Scan for the cell matching the given text and deliver its [X, Y] coordinate at center. 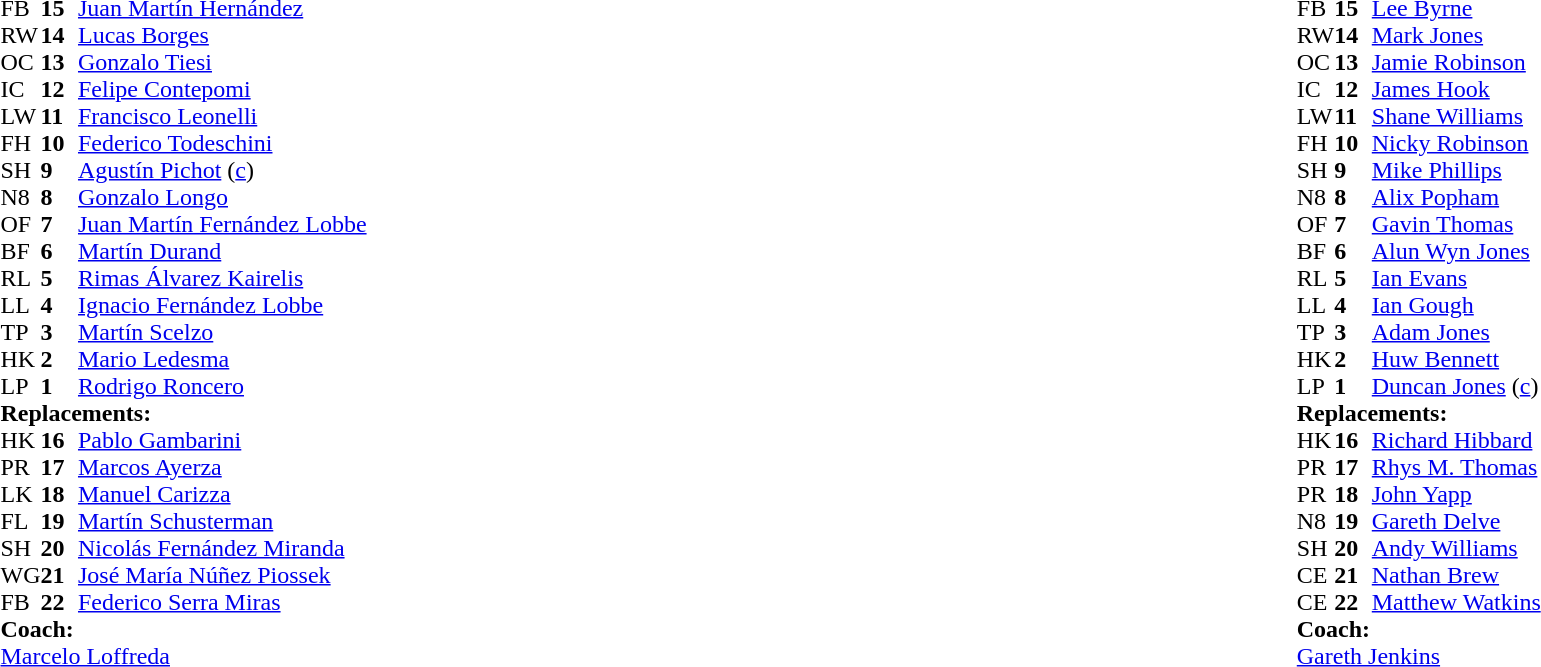
Ian Evans [1456, 278]
Juan Martín Fernández Lobbe [222, 224]
WG [20, 576]
Martín Schusterman [222, 522]
José María Núñez Piossek [222, 576]
Matthew Watkins [1456, 602]
Federico Serra Miras [222, 602]
John Yapp [1456, 494]
Martín Scelzo [222, 332]
Jamie Robinson [1456, 62]
Nathan Brew [1456, 576]
Ignacio Fernández Lobbe [222, 306]
FL [20, 522]
Martín Durand [222, 252]
Felipe Contepomi [222, 90]
Richard Hibbard [1456, 440]
Rimas Álvarez Kairelis [222, 278]
Gonzalo Tiesi [222, 62]
Alun Wyn Jones [1456, 252]
Gareth Delve [1456, 522]
Mark Jones [1456, 36]
Rhys M. Thomas [1456, 468]
Huw Bennett [1456, 360]
James Hook [1456, 90]
Gavin Thomas [1456, 224]
Rodrigo Roncero [222, 386]
Adam Jones [1456, 332]
LK [20, 494]
Manuel Carizza [222, 494]
Nicky Robinson [1456, 144]
Ian Gough [1456, 306]
Francisco Leonelli [222, 116]
Nicolás Fernández Miranda [222, 548]
Shane Williams [1456, 116]
Mike Phillips [1456, 170]
Agustín Pichot (c) [222, 170]
Lucas Borges [222, 36]
Pablo Gambarini [222, 440]
Duncan Jones (c) [1456, 386]
Andy Williams [1456, 548]
Alix Popham [1456, 198]
Federico Todeschini [222, 144]
Gonzalo Longo [222, 198]
Marcos Ayerza [222, 468]
FB [20, 602]
Mario Ledesma [222, 360]
